Find where the given text appears and provide that cell's center as [X, Y] coordinate. 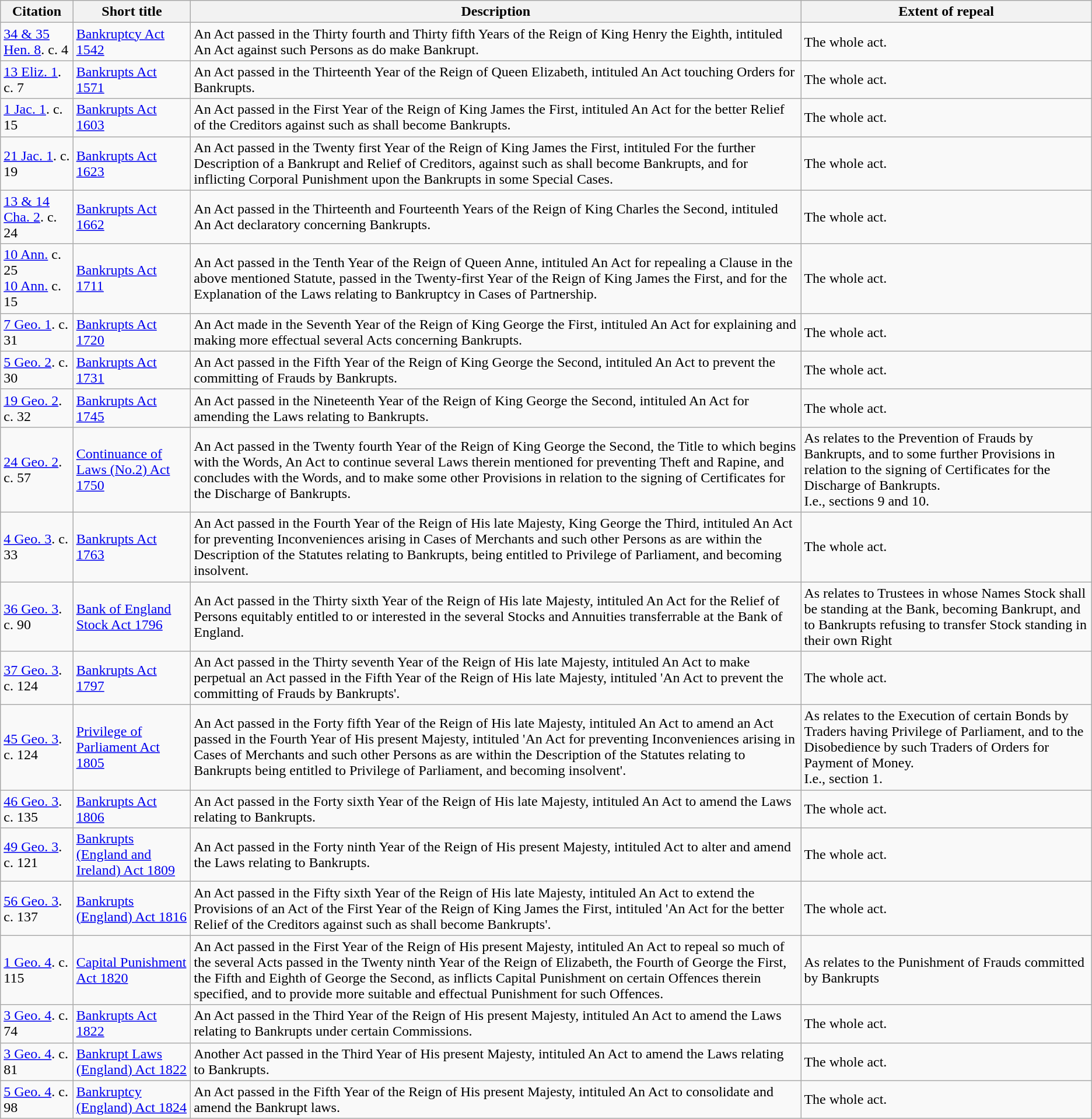
1 Jac. 1. c. 15 [37, 118]
3 Geo. 4. c. 74 [37, 1024]
Short title [132, 12]
Bankrupts Act 1711 [132, 279]
Bankrupts (England) Act 1816 [132, 908]
Bankruptcy Act 1542 [132, 42]
7 Geo. 1. c. 31 [37, 332]
34 & 35 Hen. 8. c. 4 [37, 42]
24 Geo. 2. c. 57 [37, 469]
An Act passed in the Thirteenth and Fourteenth Years of the Reign of King Charles the Second, intituled An Act declaratory concerning Bankrupts. [496, 217]
An Act passed in the Thirteenth Year of the Reign of Queen Elizabeth, intituled An Act touching Orders for Bankrupts. [496, 79]
5 Geo. 2. c. 30 [37, 370]
Another Act passed in the Third Year of His present Majesty, intituled An Act to amend the Laws relating to Bankrupts. [496, 1061]
56 Geo. 3. c. 137 [37, 908]
5 Geo. 4. c. 98 [37, 1100]
21 Jac. 1. c. 19 [37, 163]
Bankrupts Act 1806 [132, 809]
As relates to the Punishment of Frauds committed by Bankrupts [946, 970]
37 Geo. 3. c. 124 [37, 678]
13 Eliz. 1. c. 7 [37, 79]
An Act passed in the Forty ninth Year of the Reign of His present Majesty, intituled Act to alter and amend the Laws relating to Bankrupts. [496, 855]
19 Geo. 2. c. 32 [37, 408]
Bankrupts Act 1731 [132, 370]
Citation [37, 12]
49 Geo. 3. c. 121 [37, 855]
Bankrupts Act 1623 [132, 163]
Bankrupts Act 1797 [132, 678]
Bankrupts Act 1763 [132, 547]
Description [496, 12]
13 & 14 Cha. 2. c. 24 [37, 217]
3 Geo. 4. c. 81 [37, 1061]
Bankrupts Act 1662 [132, 217]
Bankruptcy (England) Act 1824 [132, 1100]
Bankrupt Laws (England) Act 1822 [132, 1061]
Bankrupts Act 1745 [132, 408]
An Act passed in the Nineteenth Year of the Reign of King George the Second, intituled An Act for amending the Laws relating to Bankrupts. [496, 408]
Bankrupts Act 1720 [132, 332]
An Act passed in the Fifth Year of the Reign of His present Majesty, intituled An Act to consolidate and amend the Bankrupt laws. [496, 1100]
45 Geo. 3. c. 124 [37, 748]
10 Ann. c. 2510 Ann. c. 15 [37, 279]
Bankrupts Act 1822 [132, 1024]
Extent of repeal [946, 12]
Bankrupts Act 1603 [132, 118]
36 Geo. 3. c. 90 [37, 617]
Bankrupts Act 1571 [132, 79]
1 Geo. 4. c. 115 [37, 970]
An Act passed in the Fifth Year of the Reign of King George the Second, intituled An Act to prevent the committing of Frauds by Bankrupts. [496, 370]
An Act passed in the Forty sixth Year of the Reign of His late Majesty, intituled An Act to amend the Laws relating to Bankrupts. [496, 809]
Bank of England Stock Act 1796 [132, 617]
46 Geo. 3. c. 135 [37, 809]
Bankrupts (England and Ireland) Act 1809 [132, 855]
4 Geo. 3. c. 33 [37, 547]
Capital Punishment Act 1820 [132, 970]
Continuance of Laws (No.2) Act 1750 [132, 469]
Privilege of Parliament Act 1805 [132, 748]
